Extract the (X, Y) coordinate from the center of the cell holding the provided text.  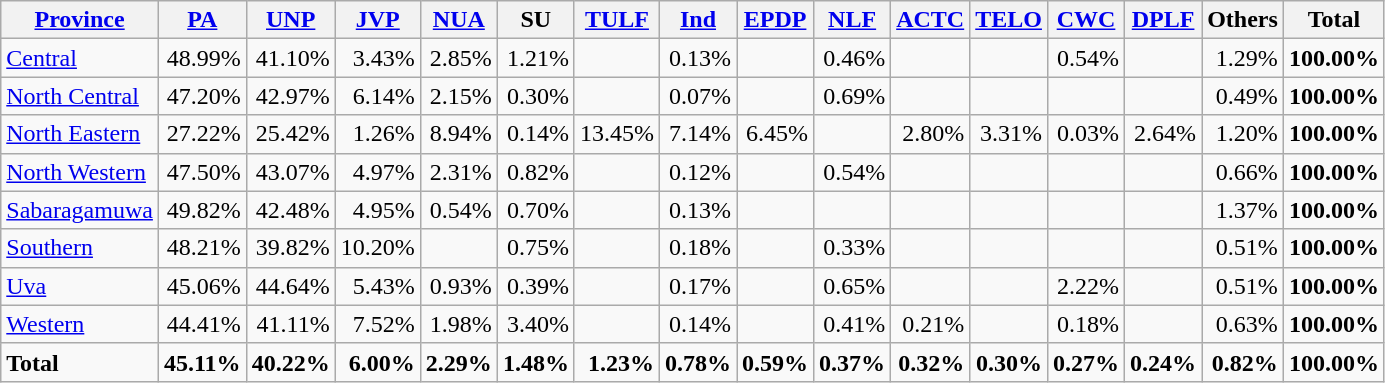
41.11% (290, 324)
NLF (852, 20)
0.41% (852, 324)
Province (80, 20)
41.10% (290, 58)
3.31% (1009, 134)
EPDP (776, 20)
1.98% (458, 324)
0.93% (458, 286)
39.82% (290, 248)
1.37% (1243, 210)
0.17% (698, 286)
DPLF (1164, 20)
0.49% (1243, 96)
2.85% (458, 58)
27.22% (202, 134)
44.41% (202, 324)
0.32% (930, 362)
2.31% (458, 172)
7.14% (698, 134)
13.45% (616, 134)
Central (80, 58)
0.69% (852, 96)
48.21% (202, 248)
0.63% (1243, 324)
40.22% (290, 362)
North Eastern (80, 134)
0.66% (1243, 172)
6.14% (378, 96)
JVP (378, 20)
0.07% (698, 96)
7.52% (378, 324)
2.64% (1164, 134)
3.40% (536, 324)
Southern (80, 248)
Uva (80, 286)
0.39% (536, 286)
0.65% (852, 286)
0.27% (1086, 362)
Others (1243, 20)
1.29% (1243, 58)
47.20% (202, 96)
42.48% (290, 210)
4.95% (378, 210)
0.37% (852, 362)
49.82% (202, 210)
1.21% (536, 58)
TELO (1009, 20)
10.20% (378, 248)
0.21% (930, 324)
45.11% (202, 362)
Ind (698, 20)
2.22% (1086, 286)
47.50% (202, 172)
6.45% (776, 134)
0.33% (852, 248)
2.29% (458, 362)
1.26% (378, 134)
Sabaragamuwa (80, 210)
0.12% (698, 172)
1.23% (616, 362)
North Western (80, 172)
0.78% (698, 362)
SU (536, 20)
0.46% (852, 58)
1.48% (536, 362)
48.99% (202, 58)
6.00% (378, 362)
3.43% (378, 58)
0.75% (536, 248)
UNP (290, 20)
NUA (458, 20)
43.07% (290, 172)
PA (202, 20)
1.20% (1243, 134)
0.24% (1164, 362)
0.70% (536, 210)
North Central (80, 96)
2.15% (458, 96)
Western (80, 324)
0.03% (1086, 134)
25.42% (290, 134)
ACTC (930, 20)
0.59% (776, 362)
TULF (616, 20)
4.97% (378, 172)
42.97% (290, 96)
CWC (1086, 20)
5.43% (378, 286)
8.94% (458, 134)
2.80% (930, 134)
45.06% (202, 286)
44.64% (290, 286)
